Determine the (X, Y) coordinate at the center of the cell enclosing the given text.  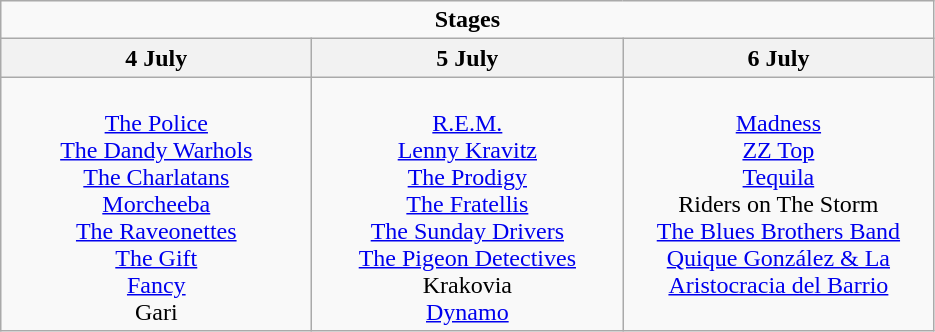
5 July (468, 58)
Stages (468, 20)
The Police The Dandy Warhols The Charlatans Morcheeba The Raveonettes The Gift Fancy Gari (156, 204)
4 July (156, 58)
Madness ZZ Top Tequila Riders on The Storm The Blues Brothers Band Quique González & La Aristocracia del Barrio (778, 204)
6 July (778, 58)
R.E.M. Lenny Kravitz The Prodigy The Fratellis The Sunday Drivers The Pigeon Detectives Krakovia Dynamo (468, 204)
